Return [x, y] of the center of cell containing provided text 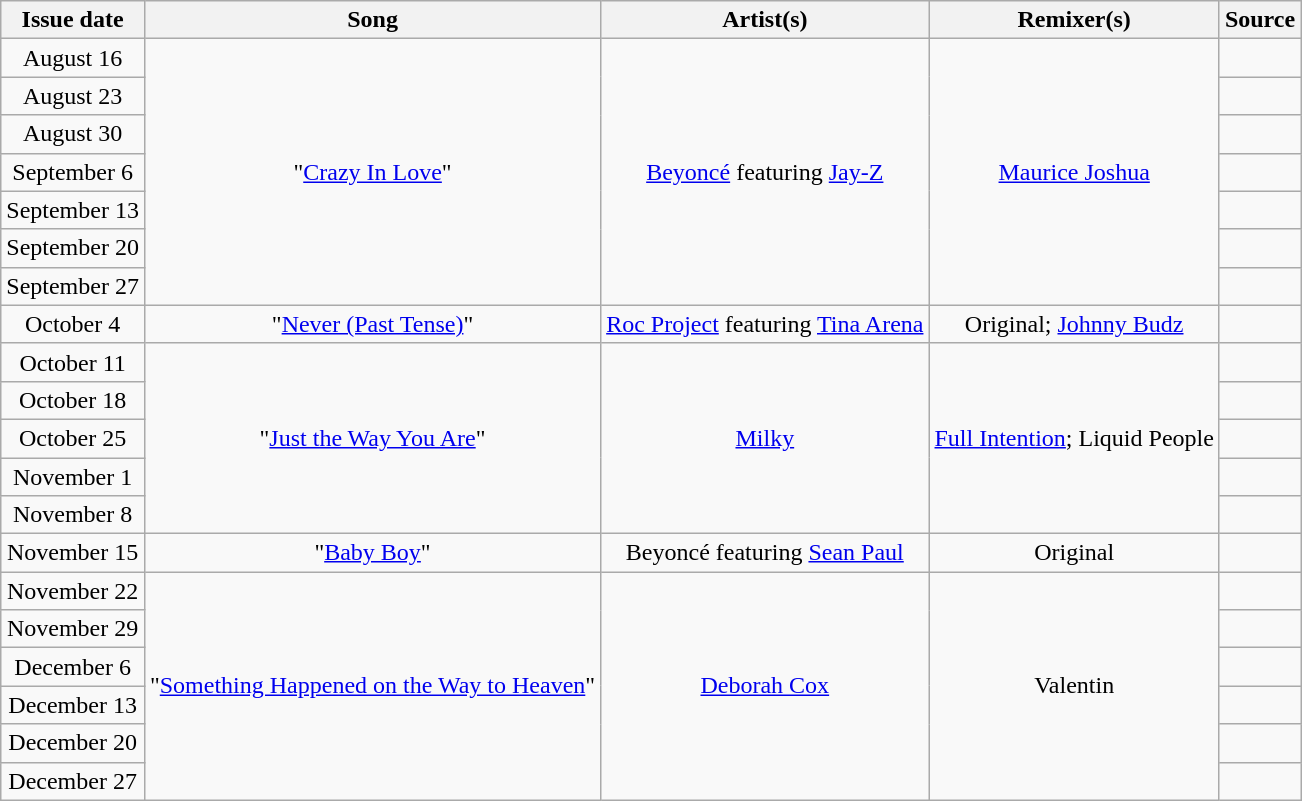
"Just the Way You Are" [372, 438]
September 27 [73, 286]
August 16 [73, 58]
December 20 [73, 743]
Source [1260, 20]
Beyoncé featuring Jay-Z [765, 172]
August 30 [73, 134]
Milky [765, 438]
Issue date [73, 20]
Artist(s) [765, 20]
Deborah Cox [765, 686]
October 18 [73, 400]
Remixer(s) [1074, 20]
Original; Johnny Budz [1074, 324]
August 23 [73, 96]
December 27 [73, 781]
October 25 [73, 438]
October 4 [73, 324]
November 22 [73, 591]
December 13 [73, 705]
Beyoncé featuring Sean Paul [765, 553]
Valentin [1074, 686]
Song [372, 20]
"Baby Boy" [372, 553]
November 29 [73, 629]
September 13 [73, 210]
Original [1074, 553]
November 8 [73, 515]
December 6 [73, 667]
Full Intention; Liquid People [1074, 438]
"Never (Past Tense)" [372, 324]
"Crazy In Love" [372, 172]
Roc Project featuring Tina Arena [765, 324]
"Something Happened on the Way to Heaven" [372, 686]
November 15 [73, 553]
November 1 [73, 477]
September 20 [73, 248]
Maurice Joshua [1074, 172]
October 11 [73, 362]
September 6 [73, 172]
